For the text-containing cell, return its midpoint in (x, y) coordinate format. 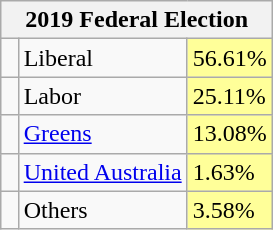
Labor (102, 96)
56.61% (230, 58)
Greens (102, 134)
United Australia (102, 172)
13.08% (230, 134)
1.63% (230, 172)
Liberal (102, 58)
2019 Federal Election (136, 20)
25.11% (230, 96)
3.58% (230, 210)
Others (102, 210)
